Output the [x, y] coordinate of the center of the cell containing the given text.  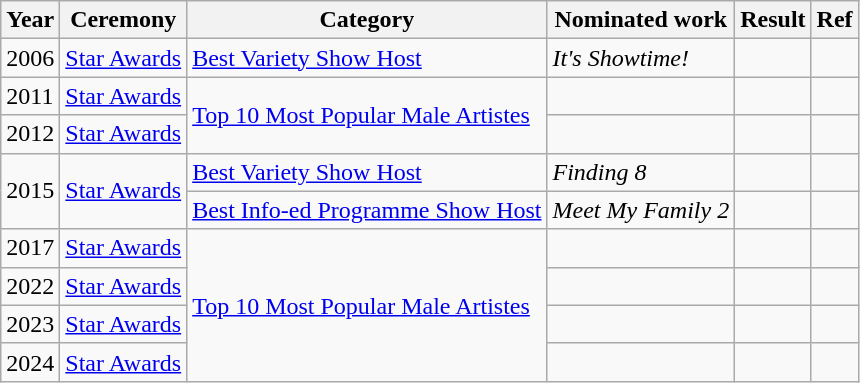
2024 [30, 362]
2017 [30, 248]
Meet My Family 2 [641, 210]
2012 [30, 134]
Nominated work [641, 20]
Result [773, 20]
Ref [834, 20]
2015 [30, 191]
2011 [30, 96]
Finding 8 [641, 172]
2022 [30, 286]
Ceremony [124, 20]
Best Info-ed Programme Show Host [367, 210]
It's Showtime! [641, 58]
Category [367, 20]
2006 [30, 58]
2023 [30, 324]
Year [30, 20]
